Pinpoint the cell where the given text exists, returning its (x, y) midpoint coordinate. 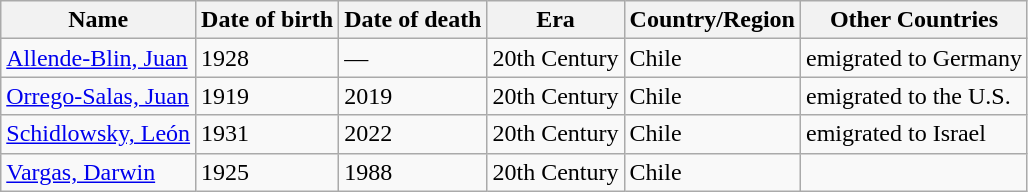
1988 (413, 172)
— (413, 58)
Vargas, Darwin (98, 172)
emigrated to the U.S. (914, 96)
Schidlowsky, León (98, 134)
Date of death (413, 20)
emigrated to Israel (914, 134)
1919 (268, 96)
2019 (413, 96)
emigrated to Germany (914, 58)
1925 (268, 172)
Country/Region (712, 20)
2022 (413, 134)
Allende-Blin, Juan (98, 58)
Era (556, 20)
1928 (268, 58)
Other Countries (914, 20)
Orrego-Salas, Juan (98, 96)
Name (98, 20)
Date of birth (268, 20)
1931 (268, 134)
